Detect which cell encompasses the target text, then output its (X, Y) center coordinate. 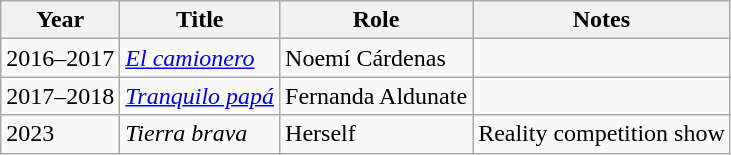
Tierra brava (200, 134)
Role (376, 20)
Tranquilo papá (200, 96)
Title (200, 20)
Reality competition show (602, 134)
Notes (602, 20)
El camionero (200, 58)
Noemí Cárdenas (376, 58)
Year (60, 20)
2016–2017 (60, 58)
Fernanda Aldunate (376, 96)
2017–2018 (60, 96)
Herself (376, 134)
2023 (60, 134)
